Pinpoint the cell where the given text exists, returning its [X, Y] midpoint coordinate. 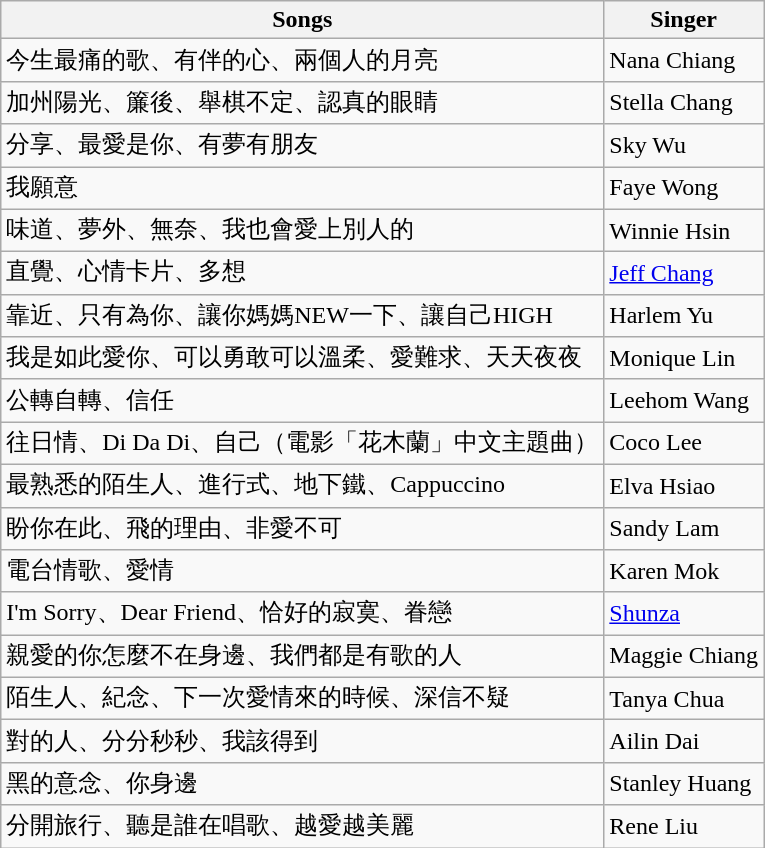
Tanya Chua [684, 698]
分開旅行、聽是誰在唱歌、越愛越美麗 [302, 826]
Jeff Chang [684, 274]
加州陽光、簾後、舉棋不定、認真的眼睛 [302, 102]
Nana Chiang [684, 60]
黑的意念、你身邊 [302, 784]
Leehom Wang [684, 400]
公轉自轉、信任 [302, 400]
陌生人、紀念、下一次愛情來的時候、深信不疑 [302, 698]
我是如此愛你、可以勇敢可以溫柔、愛難求、天天夜夜 [302, 358]
親愛的你怎麼不在身邊、我們都是有歌的人 [302, 656]
Stanley Huang [684, 784]
分享、最愛是你、有夢有朋友 [302, 146]
今生最痛的歌、有伴的心、兩個人的月亮 [302, 60]
Ailin Dai [684, 742]
Winnie Hsin [684, 230]
Karen Mok [684, 572]
Singer [684, 20]
Shunza [684, 614]
靠近、只有為你、讓你媽媽NEW一下、讓自己HIGH [302, 316]
Coco Lee [684, 444]
Sandy Lam [684, 528]
Stella Chang [684, 102]
Sky Wu [684, 146]
盼你在此、飛的理由、非愛不可 [302, 528]
往日情、Di Da Di、自己（電影「花木蘭」中文主題曲） [302, 444]
Rene Liu [684, 826]
我願意 [302, 188]
對的人、分分秒秒、我該得到 [302, 742]
直覺、心情卡片、多想 [302, 274]
Elva Hsiao [684, 486]
味道、夢外、無奈、我也會愛上別人的 [302, 230]
電台情歌、愛情 [302, 572]
Monique Lin [684, 358]
I'm Sorry、Dear Friend、恰好的寂寞、眷戀 [302, 614]
Harlem Yu [684, 316]
Songs [302, 20]
最熟悉的陌生人、進行式、地下鐵、Cappuccino [302, 486]
Maggie Chiang [684, 656]
Faye Wong [684, 188]
